Find where the given text appears and provide that cell's center as (x, y) coordinate. 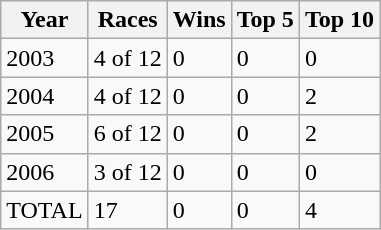
Races (128, 20)
2006 (44, 172)
Top 10 (339, 20)
Wins (199, 20)
2004 (44, 96)
17 (128, 210)
TOTAL (44, 210)
2003 (44, 58)
Top 5 (265, 20)
2005 (44, 134)
Year (44, 20)
4 (339, 210)
6 of 12 (128, 134)
3 of 12 (128, 172)
